Detect which cell encompasses the target text, then output its (x, y) center coordinate. 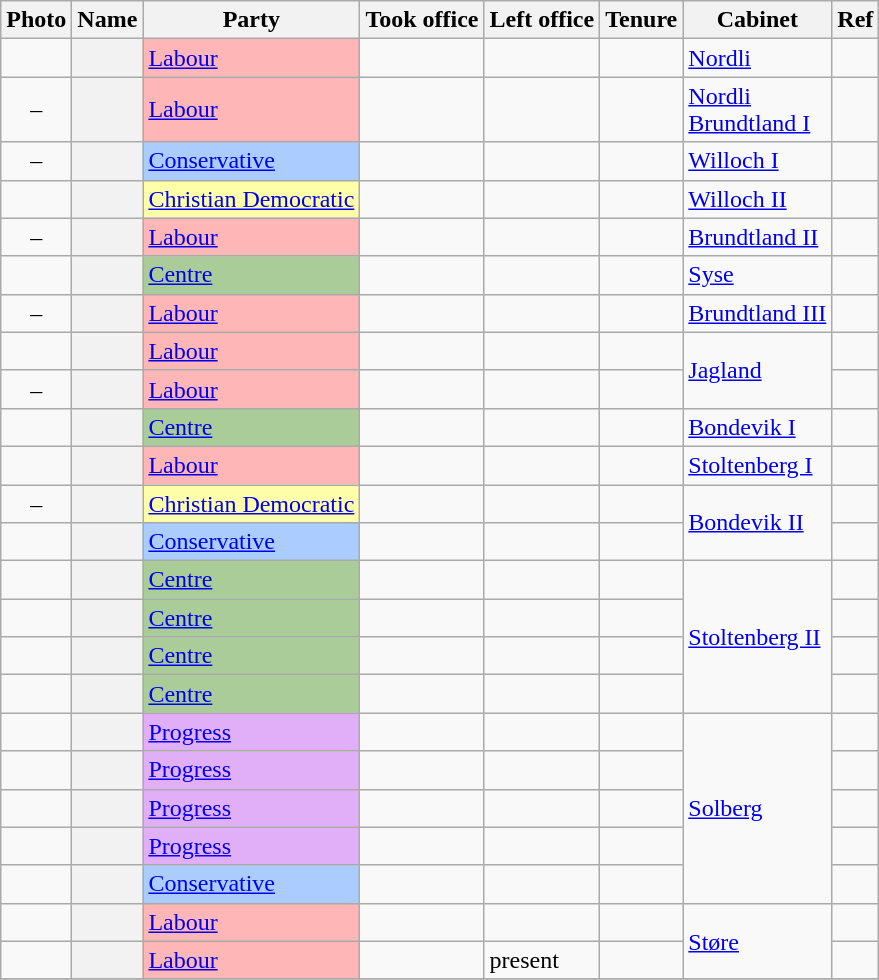
Willoch II (758, 199)
Bondevik I (758, 427)
Nordli (758, 58)
NordliBrundtland I (758, 110)
Støre (758, 941)
Syse (758, 275)
Brundtland III (758, 313)
Took office (422, 20)
Left office (542, 20)
Willoch I (758, 161)
Brundtland II (758, 237)
Cabinet (758, 20)
Stoltenberg I (758, 465)
Party (252, 20)
Jagland (758, 370)
present (542, 960)
Ref (856, 20)
Solberg (758, 808)
Bondevik II (758, 522)
Name (108, 20)
Tenure (642, 20)
Photo (36, 20)
Stoltenberg II (758, 637)
